Output the (x, y) coordinate of the center of the cell containing the given text.  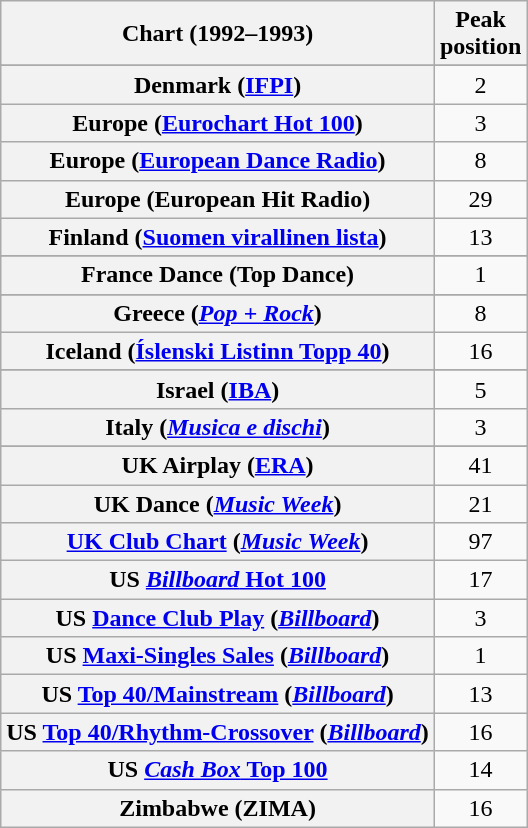
Europe (European Dance Radio) (218, 161)
21 (480, 503)
Greece (Pop + Rock) (218, 313)
29 (480, 199)
Europe (European Hit Radio) (218, 199)
US Maxi-Singles Sales (Billboard) (218, 656)
UK Airplay (ERA) (218, 465)
14 (480, 770)
Europe (Eurochart Hot 100) (218, 123)
Zimbabwe (ZIMA) (218, 808)
2 (480, 85)
97 (480, 542)
UK Dance (Music Week) (218, 503)
UK Club Chart (Music Week) (218, 542)
France Dance (Top Dance) (218, 275)
US Top 40/Rhythm-Crossover (Billboard) (218, 732)
Italy (Musica e dischi) (218, 427)
Finland (Suomen virallinen lista) (218, 237)
Iceland (Íslenski Listinn Topp 40) (218, 351)
5 (480, 389)
US Cash Box Top 100 (218, 770)
US Dance Club Play (Billboard) (218, 618)
Israel (IBA) (218, 389)
US Billboard Hot 100 (218, 580)
US Top 40/Mainstream (Billboard) (218, 694)
Chart (1992–1993) (218, 34)
Peakposition (480, 34)
Denmark (IFPI) (218, 85)
41 (480, 465)
17 (480, 580)
